Output the (x, y) coordinate of the center of the cell containing the given text.  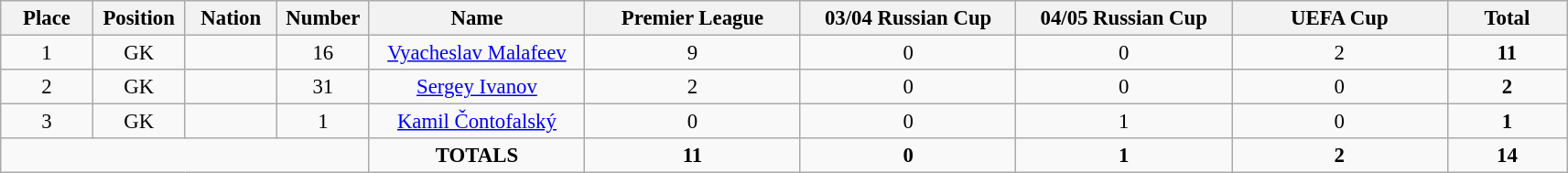
Kamil Čontofalský (477, 122)
Sergey Ivanov (477, 87)
14 (1507, 156)
31 (324, 87)
Premier League (693, 18)
Total (1507, 18)
Name (477, 18)
3 (48, 122)
Position (139, 18)
16 (324, 53)
Place (48, 18)
03/04 Russian Cup (908, 18)
Number (324, 18)
TOTALS (477, 156)
UEFA Cup (1340, 18)
Vyacheslav Malafeev (477, 53)
9 (693, 53)
Nation (231, 18)
04/05 Russian Cup (1124, 18)
